Capture the cell that displays the provided text and extract its (X, Y) central coordinate. 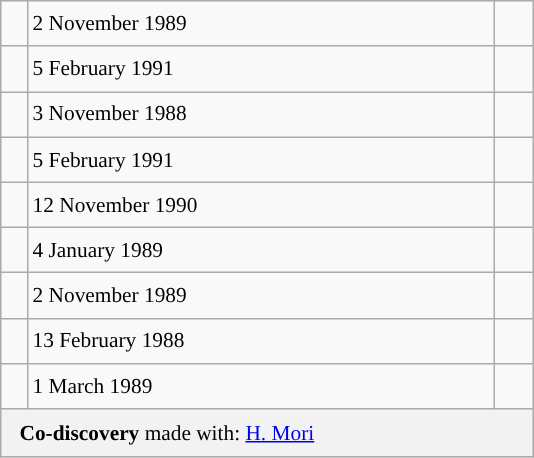
Co-discovery made with: H. Mori (267, 434)
3 November 1988 (262, 114)
13 February 1988 (262, 340)
4 January 1989 (262, 250)
12 November 1990 (262, 204)
1 March 1989 (262, 386)
